For the text-containing cell, return its midpoint in [X, Y] coordinate format. 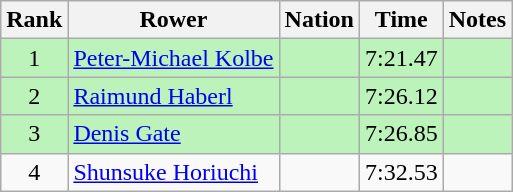
Raimund Haberl [174, 96]
Time [401, 20]
7:26.85 [401, 134]
7:26.12 [401, 96]
Rank [34, 20]
Denis Gate [174, 134]
2 [34, 96]
7:32.53 [401, 172]
Notes [477, 20]
Peter-Michael Kolbe [174, 58]
Nation [319, 20]
7:21.47 [401, 58]
Rower [174, 20]
4 [34, 172]
3 [34, 134]
Shunsuke Horiuchi [174, 172]
1 [34, 58]
